From the cell containing the given text, extract its center point as (x, y) coordinate. 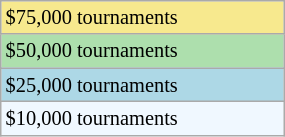
$25,000 tournaments (142, 85)
$50,000 tournaments (142, 51)
$10,000 tournaments (142, 118)
$75,000 tournaments (142, 17)
